Output the (X, Y) coordinate of the center of the cell containing the given text.  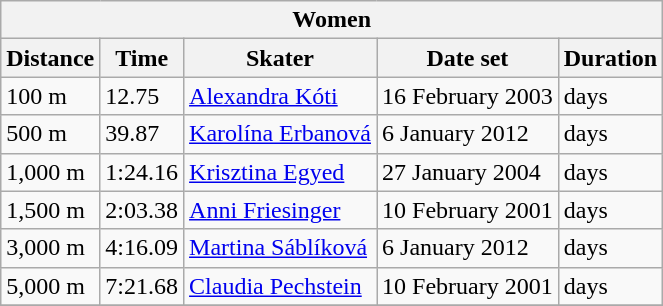
16 February 2003 (468, 96)
1,000 m (50, 172)
2:03.38 (142, 210)
500 m (50, 134)
Duration (610, 58)
12.75 (142, 96)
1:24.16 (142, 172)
Claudia Pechstein (280, 286)
1,500 m (50, 210)
5,000 m (50, 286)
100 m (50, 96)
Karolína Erbanová (280, 134)
Krisztina Egyed (280, 172)
7:21.68 (142, 286)
27 January 2004 (468, 172)
Distance (50, 58)
Women (332, 20)
Time (142, 58)
3,000 m (50, 248)
Skater (280, 58)
39.87 (142, 134)
4:16.09 (142, 248)
Martina Sáblíková (280, 248)
Anni Friesinger (280, 210)
Alexandra Kóti (280, 96)
Date set (468, 58)
